Return [x, y] of the center of cell containing provided text 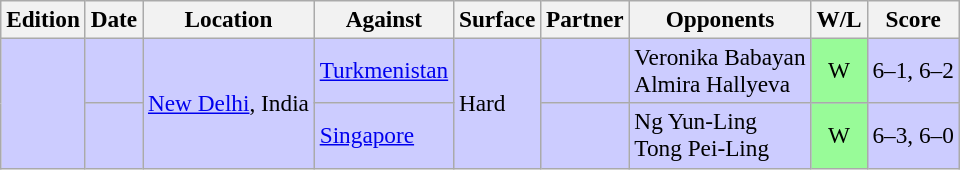
Turkmenistan [384, 70]
6–3, 6–0 [913, 136]
Hard [498, 103]
New Delhi, India [229, 103]
W/L [839, 19]
Singapore [384, 136]
Surface [498, 19]
Ng Yun-Ling Tong Pei-Ling [720, 136]
Against [384, 19]
Edition [44, 19]
6–1, 6–2 [913, 70]
Date [114, 19]
Score [913, 19]
Veronika Babayan Almira Hallyeva [720, 70]
Partner [585, 19]
Location [229, 19]
Opponents [720, 19]
